Return the (X, Y) coordinate for the center point of the cell that contains the specified text.  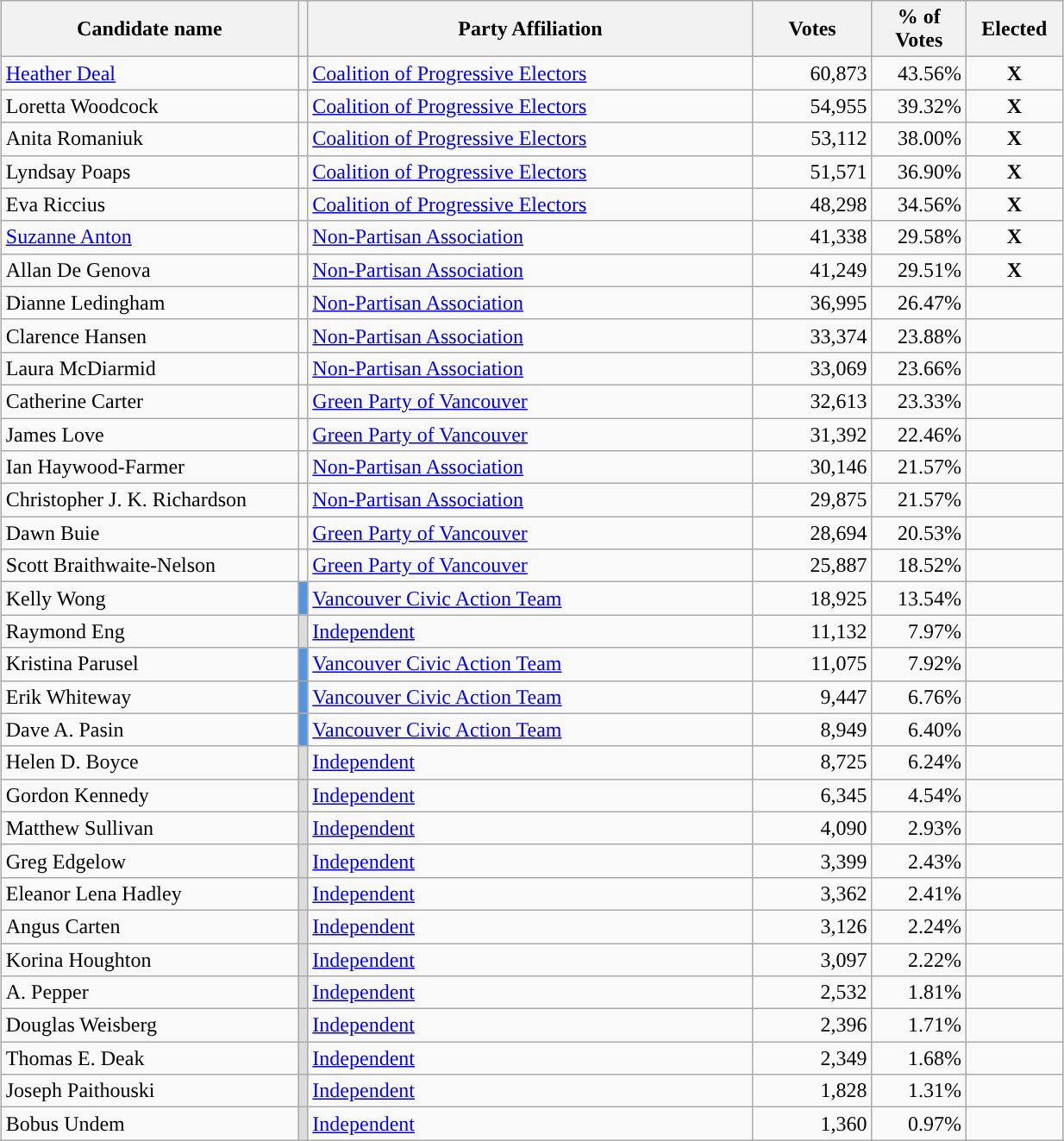
2,349 (812, 1058)
33,374 (812, 335)
36.90% (919, 172)
23.88% (919, 335)
1.68% (919, 1058)
2.43% (919, 861)
Catherine Carter (149, 401)
Angus Carten (149, 926)
48,298 (812, 204)
2.22% (919, 960)
33,069 (812, 368)
3,126 (812, 926)
31,392 (812, 434)
32,613 (812, 401)
36,995 (812, 303)
20.53% (919, 533)
2.93% (919, 828)
26.47% (919, 303)
A. Pepper (149, 993)
23.33% (919, 401)
7.92% (919, 664)
41,249 (812, 270)
Dawn Buie (149, 533)
30,146 (812, 467)
3,362 (812, 893)
18,925 (812, 599)
Matthew Sullivan (149, 828)
Korina Houghton (149, 960)
1.71% (919, 1025)
53,112 (812, 139)
Scott Braithwaite-Nelson (149, 566)
Party Affiliation (530, 29)
Votes (812, 29)
13.54% (919, 599)
Eva Riccius (149, 204)
54,955 (812, 106)
Kelly Wong (149, 599)
Loretta Woodcock (149, 106)
Allan De Genova (149, 270)
Eleanor Lena Hadley (149, 893)
3,399 (812, 861)
29.58% (919, 237)
6,345 (812, 795)
9,447 (812, 697)
60,873 (812, 73)
Dave A. Pasin (149, 730)
38.00% (919, 139)
8,725 (812, 762)
2,532 (812, 993)
Heather Deal (149, 73)
Suzanne Anton (149, 237)
3,097 (812, 960)
2.24% (919, 926)
11,132 (812, 631)
11,075 (812, 664)
% of Votes (919, 29)
Clarence Hansen (149, 335)
Lyndsay Poaps (149, 172)
6.40% (919, 730)
Laura McDiarmid (149, 368)
Kristina Parusel (149, 664)
4.54% (919, 795)
Dianne Ledingham (149, 303)
29.51% (919, 270)
1.81% (919, 993)
6.76% (919, 697)
Elected (1015, 29)
Joseph Paithouski (149, 1091)
Ian Haywood-Farmer (149, 467)
Erik Whiteway (149, 697)
Raymond Eng (149, 631)
34.56% (919, 204)
2,396 (812, 1025)
Helen D. Boyce (149, 762)
25,887 (812, 566)
1.31% (919, 1091)
43.56% (919, 73)
23.66% (919, 368)
Douglas Weisberg (149, 1025)
6.24% (919, 762)
18.52% (919, 566)
4,090 (812, 828)
29,875 (812, 500)
Thomas E. Deak (149, 1058)
James Love (149, 434)
1,828 (812, 1091)
Candidate name (149, 29)
39.32% (919, 106)
8,949 (812, 730)
41,338 (812, 237)
1,360 (812, 1124)
Gordon Kennedy (149, 795)
0.97% (919, 1124)
Christopher J. K. Richardson (149, 500)
Anita Romaniuk (149, 139)
28,694 (812, 533)
Greg Edgelow (149, 861)
2.41% (919, 893)
22.46% (919, 434)
7.97% (919, 631)
51,571 (812, 172)
Bobus Undem (149, 1124)
